Identify which cell holds the provided text, then report its (X, Y) central coordinate. 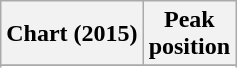
Chart (2015) (72, 34)
Peakposition (189, 34)
